Find where the given text appears and provide that cell's center as [x, y] coordinate. 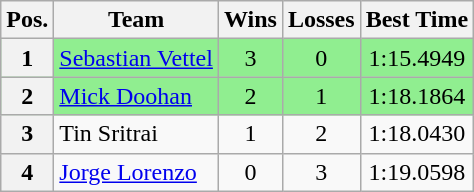
Pos. [28, 20]
Tin Sritrai [136, 134]
Jorge Lorenzo [136, 172]
Team [136, 20]
Mick Doohan [136, 96]
Sebastian Vettel [136, 58]
Wins [250, 20]
1:19.0598 [417, 172]
Best Time [417, 20]
1:18.0430 [417, 134]
4 [28, 172]
Losses [321, 20]
1:15.4949 [417, 58]
1:18.1864 [417, 96]
